Find where the given text appears and provide that cell's center as [x, y] coordinate. 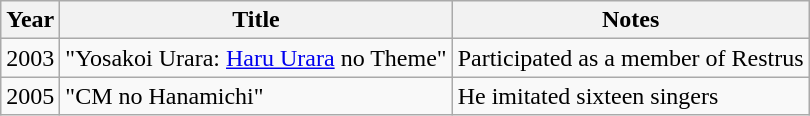
Participated as a member of Restrus [630, 58]
"Yosakoi Urara: Haru Urara no Theme" [256, 58]
2003 [30, 58]
Year [30, 20]
Notes [630, 20]
2005 [30, 96]
"CM no Hanamichi" [256, 96]
He imitated sixteen singers [630, 96]
Title [256, 20]
